Identify which cell holds the provided text, then report its [x, y] central coordinate. 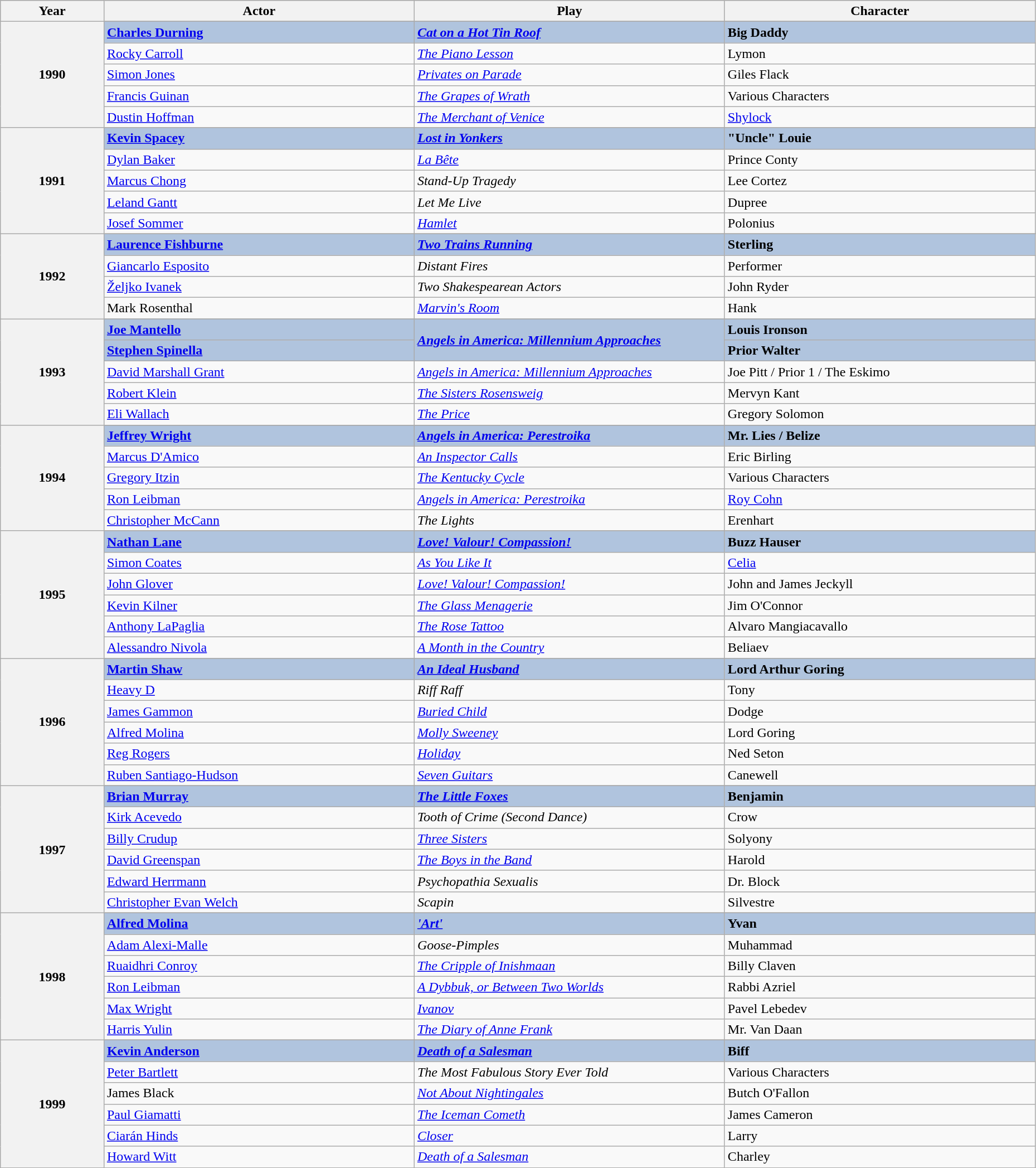
Željko Ivanek [259, 287]
1991 [52, 181]
Mr. Lies / Belize [879, 435]
Marcus D'Amico [259, 457]
The Kentucky Cycle [570, 478]
Max Wright [259, 1009]
Benjamin [879, 796]
Reg Rogers [259, 754]
Kevin Anderson [259, 1051]
'Art' [570, 923]
Hank [879, 308]
Three Sisters [570, 839]
The Iceman Cometh [570, 1114]
The Merchant of Venice [570, 117]
Privates on Parade [570, 75]
Giancarlo Esposito [259, 266]
Big Daddy [879, 32]
Martin Shaw [259, 669]
Mervyn Kant [879, 393]
Dr. Block [879, 881]
The Diary of Anne Frank [570, 1030]
James Black [259, 1093]
1993 [52, 372]
Alvaro Mangiacavallo [879, 627]
Beliaev [879, 648]
Closer [570, 1136]
Lord Arthur Goring [879, 669]
Gregory Itzin [259, 478]
Kevin Spacey [259, 138]
"Uncle" Louie [879, 138]
Not About Nightingales [570, 1093]
Prior Walter [879, 351]
Roy Cohn [879, 499]
Heavy D [259, 690]
Distant Fires [570, 266]
1995 [52, 594]
The Piano Lesson [570, 54]
Two Shakespearean Actors [570, 287]
1990 [52, 75]
Kevin Kilner [259, 605]
Mr. Van Daan [879, 1030]
A Dybbuk, or Between Two Worlds [570, 987]
Solyony [879, 839]
Harold [879, 860]
James Gammon [259, 711]
Biff [879, 1051]
The Price [570, 414]
Erenhart [879, 520]
John and James Jeckyll [879, 584]
Riff Raff [570, 690]
Scapin [570, 902]
Ivanov [570, 1009]
A Month in the Country [570, 648]
Ruben Santiago-Hudson [259, 775]
Sterling [879, 244]
Simon Coates [259, 563]
Ciarán Hinds [259, 1136]
Marvin's Room [570, 308]
Yvan [879, 923]
La Bête [570, 159]
Lee Cortez [879, 181]
Eli Wallach [259, 414]
An Inspector Calls [570, 457]
Shylock [879, 117]
Polonius [879, 223]
Lost in Yonkers [570, 138]
Marcus Chong [259, 181]
Joe Mantello [259, 329]
As You Like It [570, 563]
Joe Pitt / Prior 1 / The Eskimo [879, 372]
Muhammad [879, 945]
Seven Guitars [570, 775]
Simon Jones [259, 75]
Actor [259, 11]
Kirk Acevedo [259, 817]
The Little Foxes [570, 796]
Christopher McCann [259, 520]
1996 [52, 722]
Rocky Carroll [259, 54]
Charley [879, 1157]
David Marshall Grant [259, 372]
Cat on a Hot Tin Roof [570, 32]
John Glover [259, 584]
Prince Conty [879, 159]
Stand-Up Tragedy [570, 181]
James Cameron [879, 1114]
Play [570, 11]
The Rose Tattoo [570, 627]
Billy Crudup [259, 839]
Two Trains Running [570, 244]
1997 [52, 849]
Psychopathia Sexualis [570, 881]
Robert Klein [259, 393]
Let Me Live [570, 202]
An Ideal Husband [570, 669]
Adam Alexi-Malle [259, 945]
Anthony LaPaglia [259, 627]
Charles Durning [259, 32]
Dylan Baker [259, 159]
Mark Rosenthal [259, 308]
Buzz Hauser [879, 541]
Ned Seton [879, 754]
Lymon [879, 54]
Character [879, 11]
Brian Murray [259, 796]
Dodge [879, 711]
Larry [879, 1136]
Jeffrey Wright [259, 435]
Alessandro Nivola [259, 648]
Dupree [879, 202]
Pavel Lebedev [879, 1009]
The Glass Menagerie [570, 605]
Howard Witt [259, 1157]
1998 [52, 976]
Billy Claven [879, 966]
Paul Giamatti [259, 1114]
Jim O'Connor [879, 605]
Butch O'Fallon [879, 1093]
Silvestre [879, 902]
Josef Sommer [259, 223]
Hamlet [570, 223]
Performer [879, 266]
Year [52, 11]
The Boys in the Band [570, 860]
The Cripple of Inishmaan [570, 966]
Goose-Pimples [570, 945]
Holiday [570, 754]
1994 [52, 478]
Celia [879, 563]
Francis Guinan [259, 96]
Molly Sweeney [570, 733]
Dustin Hoffman [259, 117]
Laurence Fishburne [259, 244]
Harris Yulin [259, 1030]
Eric Birling [879, 457]
Giles Flack [879, 75]
Louis Ironson [879, 329]
David Greenspan [259, 860]
Peter Bartlett [259, 1072]
1992 [52, 276]
Stephen Spinella [259, 351]
Rabbi Azriel [879, 987]
The Sisters Rosensweig [570, 393]
Canewell [879, 775]
Edward Herrmann [259, 881]
John Ryder [879, 287]
Ruaidhri Conroy [259, 966]
Gregory Solomon [879, 414]
Lord Goring [879, 733]
Buried Child [570, 711]
The Most Fabulous Story Ever Told [570, 1072]
The Grapes of Wrath [570, 96]
1999 [52, 1104]
Nathan Lane [259, 541]
The Lights [570, 520]
Christopher Evan Welch [259, 902]
Leland Gantt [259, 202]
Tony [879, 690]
Crow [879, 817]
Tooth of Crime (Second Dance) [570, 817]
